Identify which cell holds the provided text, then report its [x, y] central coordinate. 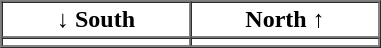
North ↑ [284, 20]
↓ South [96, 20]
